Return the (X, Y) coordinate for the center point of the cell that contains the specified text.  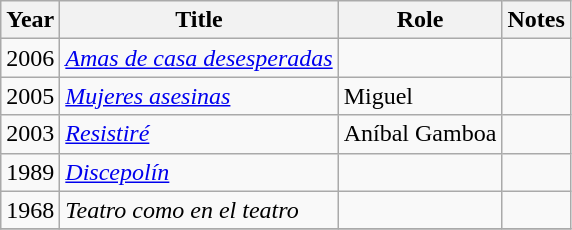
Resistiré (199, 134)
Amas de casa desesperadas (199, 58)
Year (30, 20)
2003 (30, 134)
2006 (30, 58)
Aníbal Gamboa (420, 134)
Mujeres asesinas (199, 96)
Miguel (420, 96)
1989 (30, 172)
Discepolín (199, 172)
1968 (30, 210)
Role (420, 20)
Teatro como en el teatro (199, 210)
Notes (536, 20)
Title (199, 20)
2005 (30, 96)
